Extract the (X, Y) coordinate from the center of the cell holding the provided text.  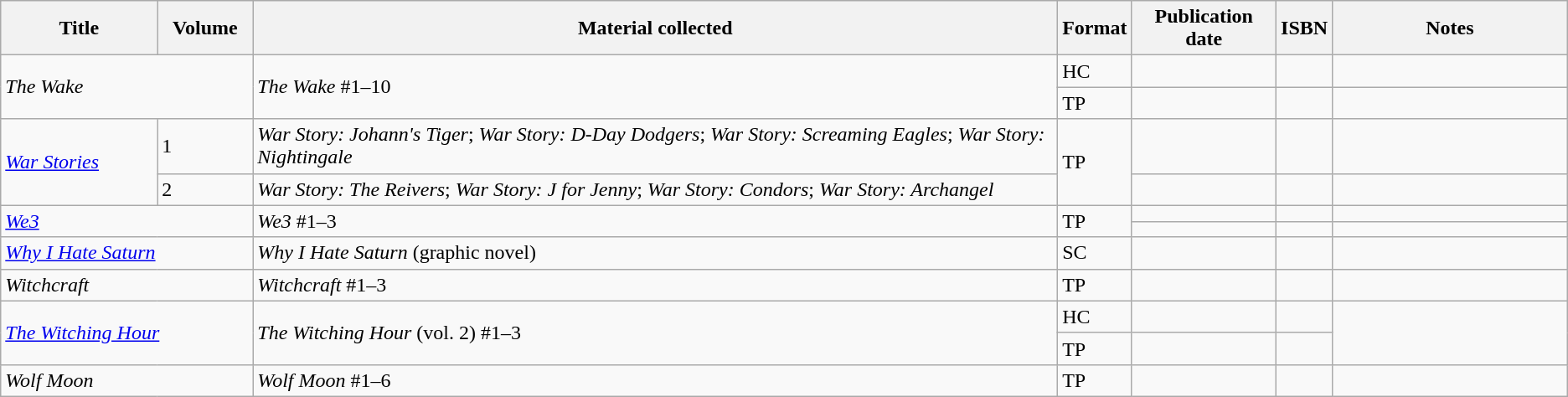
Material collected (655, 28)
War Stories (79, 162)
SC (1095, 253)
Format (1095, 28)
Why I Hate Saturn (graphic novel) (655, 253)
Notes (1451, 28)
Witchcraft (127, 285)
ISBN (1305, 28)
2 (205, 189)
Title (79, 28)
The Wake (127, 87)
War Story: The Reivers; War Story: J for Jenny; War Story: Condors; War Story: Archangel (655, 189)
Wolf Moon #1–6 (655, 380)
War Story: Johann's Tiger; War Story: D-Day Dodgers; War Story: Screaming Eagles; War Story: Nightingale (655, 146)
We3 #1–3 (655, 221)
The Witching Hour (127, 333)
Wolf Moon (127, 380)
The Wake #1–10 (655, 87)
We3 (127, 221)
Witchcraft #1–3 (655, 285)
The Witching Hour (vol. 2) #1–3 (655, 333)
1 (205, 146)
Why I Hate Saturn (127, 253)
Volume (205, 28)
Publication date (1204, 28)
